Locate the cell with the specified text and output its [X, Y] center coordinate. 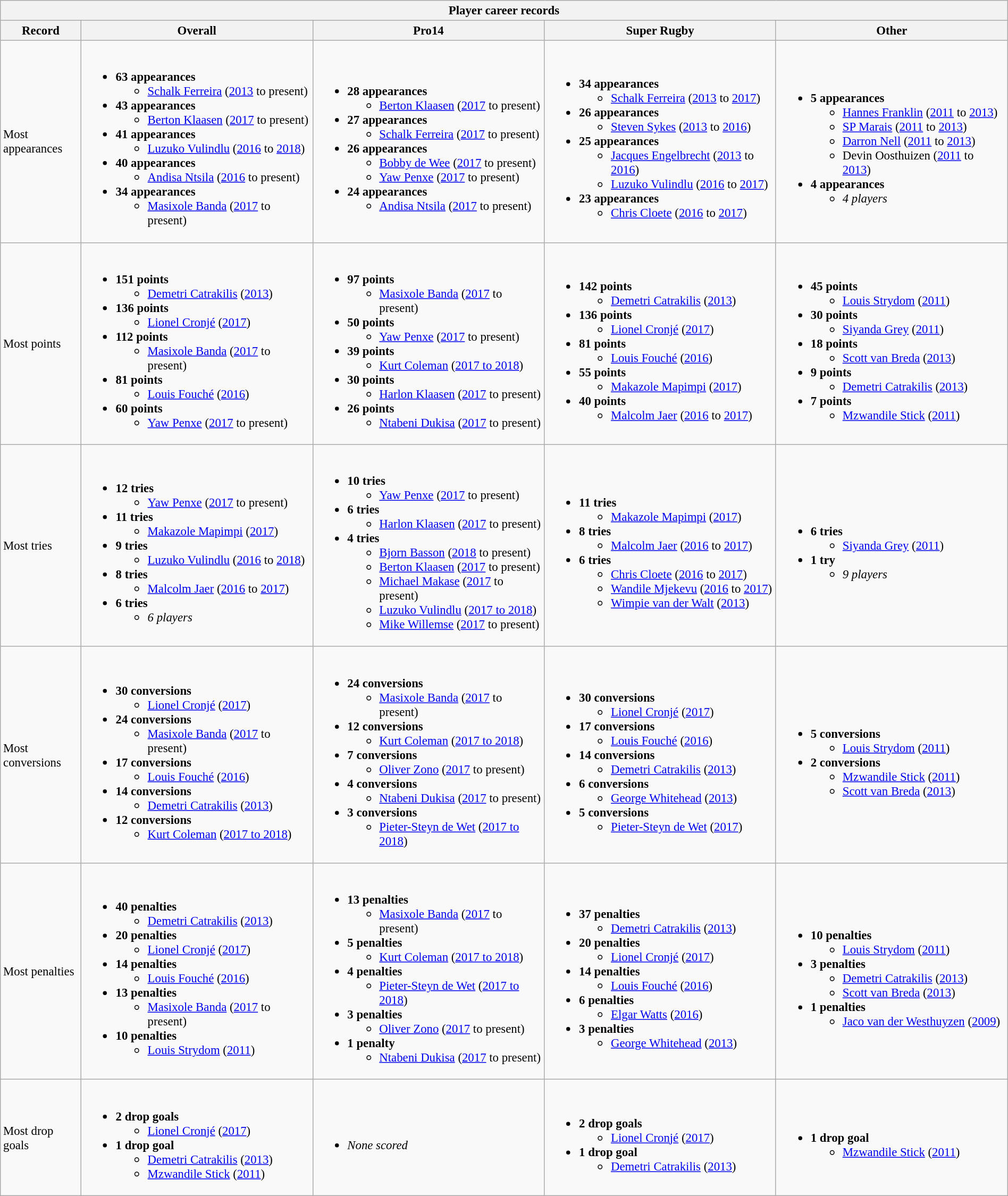
Most tries [41, 545]
Pro14 [429, 31]
5 appearancesHannes Franklin (2011 to 2013)SP Marais (2011 to 2013)Darron Nell (2011 to 2013)Devin Oosthuizen (2011 to 2013)4 appearances4 players [892, 141]
Super Rugby [660, 31]
1 drop goalMzwandile Stick (2011) [892, 1138]
Record [41, 31]
Other [892, 31]
Most conversions [41, 755]
2 drop goalsLionel Cronjé (2017)1 drop goalDemetri Catrakilis (2013) [660, 1138]
Most appearances [41, 141]
Most drop goals [41, 1138]
5 conversionsLouis Strydom (2011)2 conversionsMzwandile Stick (2011)Scott van Breda (2013) [892, 755]
Most penalties [41, 972]
None scored [429, 1138]
Player career records [504, 11]
10 penaltiesLouis Strydom (2011)3 penaltiesDemetri Catrakilis (2013)Scott van Breda (2013)1 penaltiesJaco van der Westhuyzen (2009) [892, 972]
2 drop goalsLionel Cronjé (2017)1 drop goalDemetri Catrakilis (2013)Mzwandile Stick (2011) [197, 1138]
Overall [197, 31]
6 triesSiyanda Grey (2011)1 try9 players [892, 545]
Most points [41, 343]
